Determine the [x, y] coordinate at the center of the cell enclosing the given text.  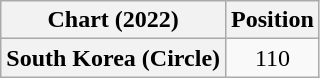
Chart (2022) [114, 20]
Position [273, 20]
110 [273, 58]
South Korea (Circle) [114, 58]
